Detect which cell encompasses the target text, then output its (x, y) center coordinate. 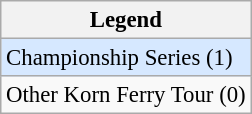
Other Korn Ferry Tour (0) (126, 95)
Legend (126, 20)
Championship Series (1) (126, 58)
